Return the (X, Y) coordinate for the center point of the cell that contains the specified text.  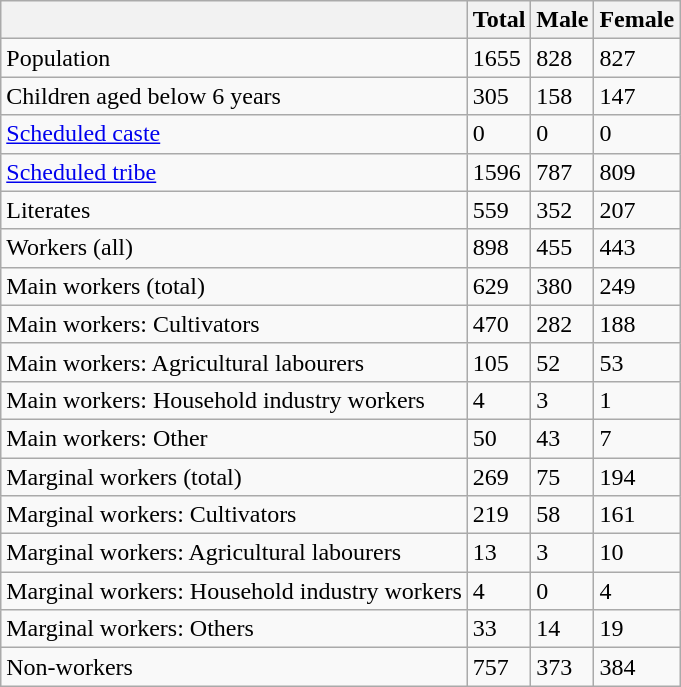
305 (499, 96)
Marginal workers: Agricultural labourers (234, 553)
Marginal workers: Household industry workers (234, 591)
352 (562, 210)
50 (499, 438)
Main workers: Agricultural labourers (234, 362)
13 (499, 553)
Non-workers (234, 667)
19 (637, 629)
Male (562, 20)
188 (637, 324)
Female (637, 20)
33 (499, 629)
53 (637, 362)
Children aged below 6 years (234, 96)
Population (234, 58)
Main workers: Cultivators (234, 324)
158 (562, 96)
161 (637, 515)
58 (562, 515)
1655 (499, 58)
373 (562, 667)
Main workers (total) (234, 286)
Marginal workers: Cultivators (234, 515)
1596 (499, 172)
455 (562, 248)
10 (637, 553)
194 (637, 477)
380 (562, 286)
105 (499, 362)
Scheduled caste (234, 134)
470 (499, 324)
219 (499, 515)
Marginal workers (total) (234, 477)
Marginal workers: Others (234, 629)
828 (562, 58)
827 (637, 58)
Total (499, 20)
7 (637, 438)
14 (562, 629)
559 (499, 210)
Main workers: Household industry workers (234, 400)
Main workers: Other (234, 438)
249 (637, 286)
43 (562, 438)
147 (637, 96)
629 (499, 286)
269 (499, 477)
809 (637, 172)
Scheduled tribe (234, 172)
1 (637, 400)
384 (637, 667)
52 (562, 362)
Workers (all) (234, 248)
282 (562, 324)
443 (637, 248)
75 (562, 477)
207 (637, 210)
787 (562, 172)
898 (499, 248)
757 (499, 667)
Literates (234, 210)
